Detect which cell encompasses the target text, then output its [X, Y] center coordinate. 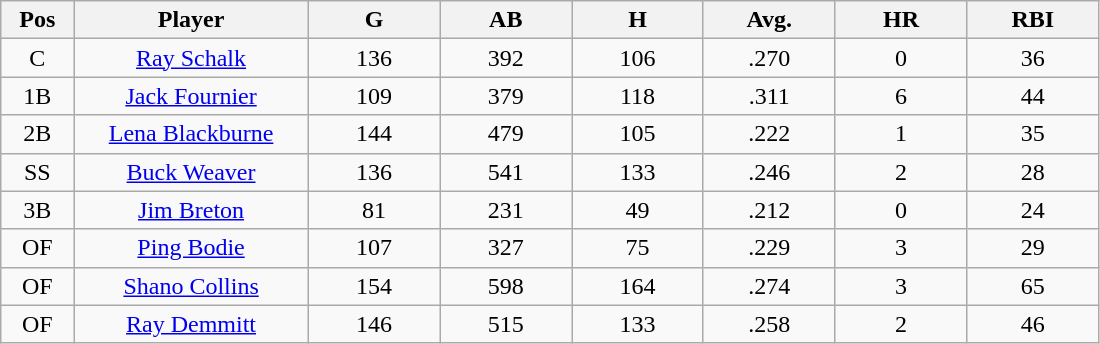
Jim Breton [191, 210]
Avg. [769, 20]
541 [506, 172]
G [374, 20]
Ray Demmitt [191, 324]
Pos [38, 20]
36 [1033, 58]
6 [901, 96]
106 [638, 58]
Buck Weaver [191, 172]
28 [1033, 172]
118 [638, 96]
146 [374, 324]
.311 [769, 96]
164 [638, 286]
Lena Blackburne [191, 134]
46 [1033, 324]
.229 [769, 248]
107 [374, 248]
44 [1033, 96]
49 [638, 210]
Ray Schalk [191, 58]
Ping Bodie [191, 248]
.212 [769, 210]
H [638, 20]
392 [506, 58]
RBI [1033, 20]
HR [901, 20]
81 [374, 210]
Jack Fournier [191, 96]
154 [374, 286]
598 [506, 286]
SS [38, 172]
75 [638, 248]
1 [901, 134]
327 [506, 248]
35 [1033, 134]
C [38, 58]
2B [38, 134]
65 [1033, 286]
.258 [769, 324]
105 [638, 134]
479 [506, 134]
29 [1033, 248]
24 [1033, 210]
.270 [769, 58]
.246 [769, 172]
1B [38, 96]
231 [506, 210]
144 [374, 134]
Player [191, 20]
379 [506, 96]
AB [506, 20]
.222 [769, 134]
109 [374, 96]
3B [38, 210]
.274 [769, 286]
Shano Collins [191, 286]
515 [506, 324]
